From the cell containing the given text, extract its center point as (X, Y) coordinate. 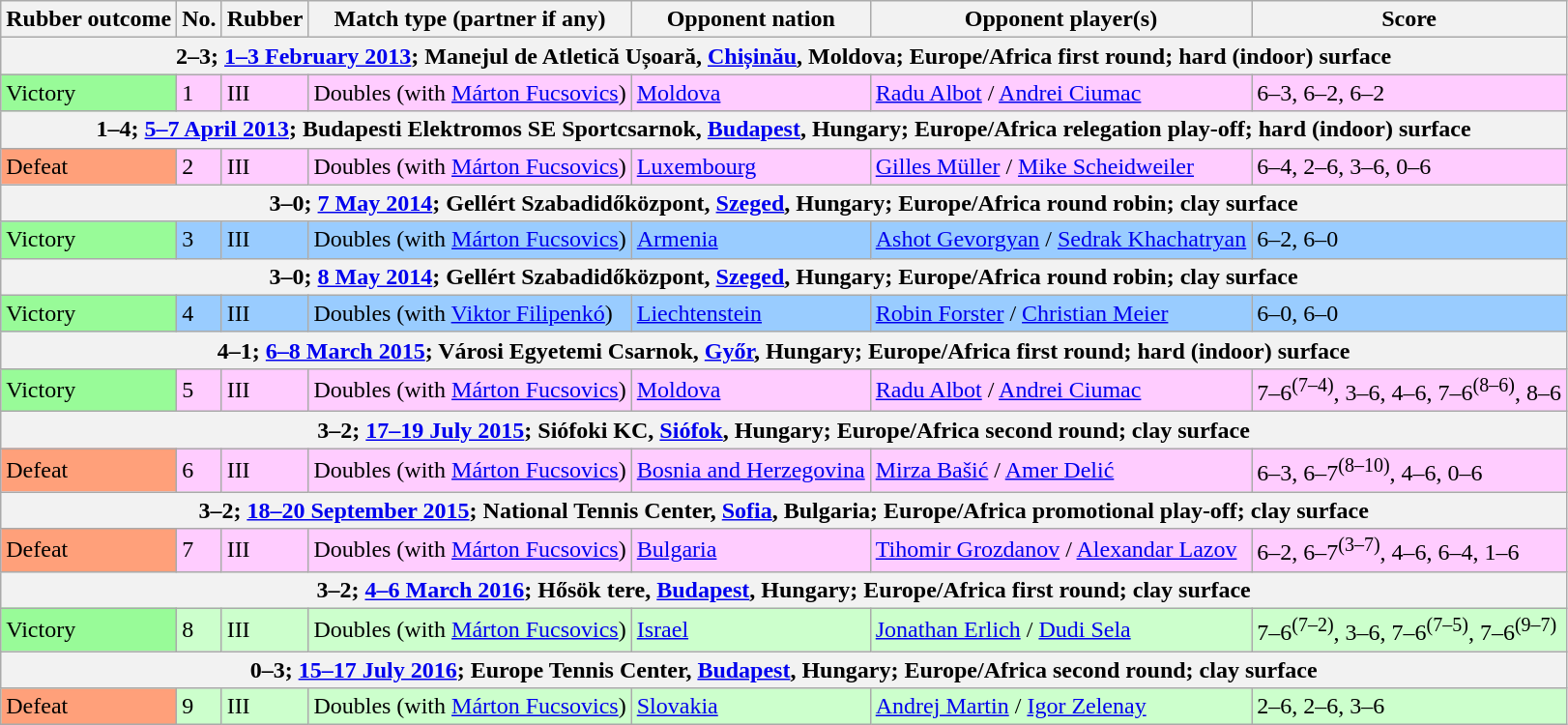
6–3, 6–2, 6–2 (1409, 93)
2 (199, 166)
3–2; 4–6 March 2016; Hősök tere, Budapest, Hungary; Europe/Africa first round; clay surface (784, 590)
Israel (750, 630)
Mirza Bašić / Amer Delić (1061, 470)
3 (199, 240)
1 (199, 93)
6–4, 2–6, 3–6, 0–6 (1409, 166)
Doubles (with Viktor Filipenkó) (470, 313)
Ashot Gevorgyan / Sedrak Khachatryan (1061, 240)
Gilles Müller / Mike Scheidweiler (1061, 166)
0–3; 15–17 July 2016; Europe Tennis Center, Budapest, Hungary; Europe/Africa second round; clay surface (784, 670)
5 (199, 391)
3–0; 8 May 2014; Gellért Szabadidőközpont, Szeged, Hungary; Europe/Africa round robin; clay surface (784, 276)
Armenia (750, 240)
7–6(7–4), 3–6, 4–6, 7–6(8–6), 8–6 (1409, 391)
3–2; 17–19 July 2015; Siófoki KC, Siófok, Hungary; Europe/Africa second round; clay surface (784, 430)
6 (199, 470)
Liechtenstein (750, 313)
3–2; 18–20 September 2015; National Tennis Center, Sofia, Bulgaria; Europe/Africa promotional play-off; clay surface (784, 510)
1–4; 5–7 April 2013; Budapesti Elektromos SE Sportcsarnok, Budapest, Hungary; Europe/Africa relegation play-off; hard (indoor) surface (784, 130)
Slovakia (750, 707)
2–3; 1–3 February 2013; Manejul de Atletică Ușoară, Chișinău, Moldova; Europe/Africa first round; hard (indoor) surface (784, 56)
6–2, 6–7(3–7), 4–6, 6–4, 1–6 (1409, 551)
6–0, 6–0 (1409, 313)
3–0; 7 May 2014; Gellért Szabadidőközpont, Szeged, Hungary; Europe/Africa round robin; clay surface (784, 203)
4 (199, 313)
Rubber (265, 19)
Rubber outcome (89, 19)
6–3, 6–7(8–10), 4–6, 0–6 (1409, 470)
Opponent player(s) (1061, 19)
6–2, 6–0 (1409, 240)
Andrej Martin / Igor Zelenay (1061, 707)
2–6, 2–6, 3–6 (1409, 707)
Tihomir Grozdanov / Alexandar Lazov (1061, 551)
Opponent nation (750, 19)
Bosnia and Herzegovina (750, 470)
No. (199, 19)
4–1; 6–8 March 2015; Városi Egyetemi Csarnok, Győr, Hungary; Europe/Africa first round; hard (indoor) surface (784, 350)
Jonathan Erlich / Dudi Sela (1061, 630)
Luxembourg (750, 166)
Bulgaria (750, 551)
Robin Forster / Christian Meier (1061, 313)
7–6(7–2), 3–6, 7–6(7–5), 7–6(9–7) (1409, 630)
7 (199, 551)
8 (199, 630)
Score (1409, 19)
Match type (partner if any) (470, 19)
9 (199, 707)
